Output the (x, y) coordinate of the center of the cell containing the given text.  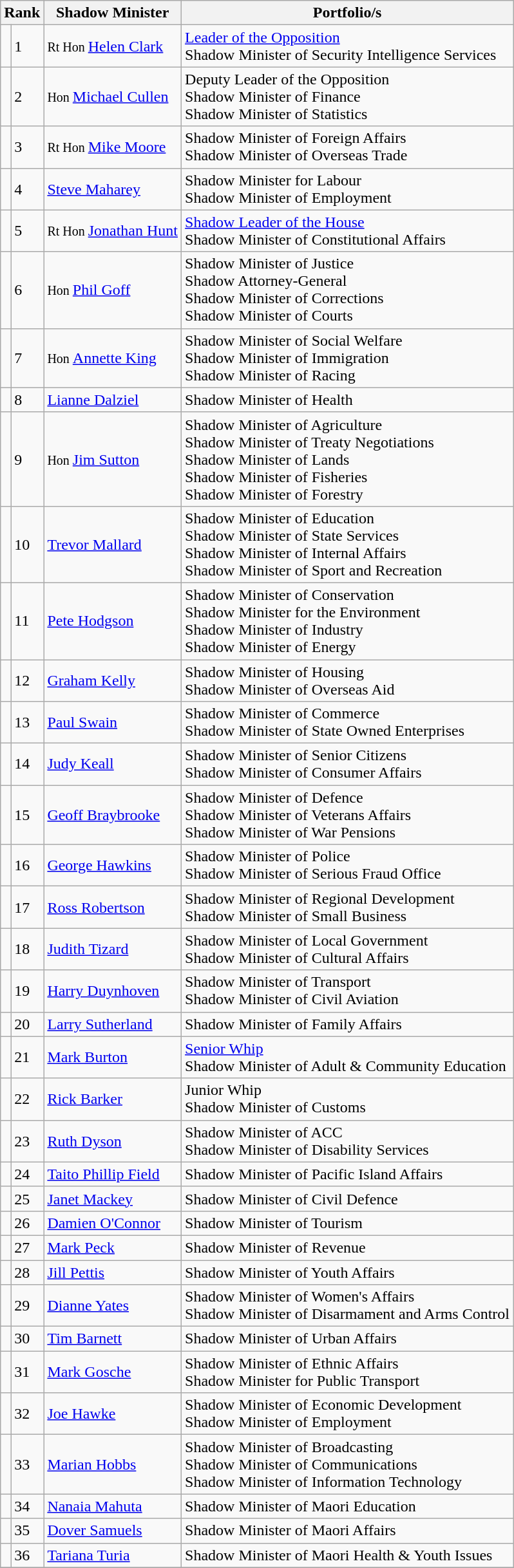
Harry Duynhoven (113, 991)
Shadow Minister of Senior CitizensShadow Minister of Consumer Affairs (348, 765)
9 (27, 459)
25 (27, 1199)
Rick Barker (113, 1099)
Rt Hon Helen Clark (113, 46)
28 (27, 1273)
Shadow Minister of Revenue (348, 1247)
Shadow Minister of JusticeShadow Attorney-GeneralShadow Minister of CorrectionsShadow Minister of Courts (348, 290)
Shadow Minister (113, 13)
Shadow Minister of EducationShadow Minister of State ServicesShadow Minister of Internal AffairsShadow Minister of Sport and Recreation (348, 545)
Shadow Minister of AgricultureShadow Minister of Treaty NegotiationsShadow Minister of LandsShadow Minister of FisheriesShadow Minister of Forestry (348, 459)
Shadow Minister of TransportShadow Minister of Civil Aviation (348, 991)
Judith Tizard (113, 949)
Mark Gosche (113, 1372)
Shadow Minister of BroadcastingShadow Minister of CommunicationsShadow Minister of Information Technology (348, 1464)
Shadow Minister of Maori Health & Youth Issues (348, 1555)
27 (27, 1247)
Shadow Minister of Foreign AffairsShadow Minister of Overseas Trade (348, 147)
Jill Pettis (113, 1273)
Shadow Minister for LabourShadow Minister of Employment (348, 189)
Shadow Minister of Pacific Island Affairs (348, 1174)
Larry Sutherland (113, 1024)
Joe Hawke (113, 1414)
Shadow Minister of Tourism (348, 1223)
8 (27, 400)
2 (27, 97)
Portfolio/s (348, 13)
Hon Jim Sutton (113, 459)
Shadow Minister of Family Affairs (348, 1024)
Mark Burton (113, 1057)
35 (27, 1531)
13 (27, 722)
Shadow Minister of Urban Affairs (348, 1339)
Shadow Minister of PoliceShadow Minister of Serious Fraud Office (348, 865)
36 (27, 1555)
18 (27, 949)
Junior WhipShadow Minister of Customs (348, 1099)
George Hawkins (113, 865)
Shadow Minister of Women's AffairsShadow Minister of Disarmament and Arms Control (348, 1305)
19 (27, 991)
33 (27, 1464)
3 (27, 147)
Geoff Braybrooke (113, 815)
Graham Kelly (113, 680)
34 (27, 1506)
Rt Hon Mike Moore (113, 147)
Damien O'Connor (113, 1223)
20 (27, 1024)
Janet Mackey (113, 1199)
Hon Michael Cullen (113, 97)
14 (27, 765)
Shadow Leader of the HouseShadow Minister of Constitutional Affairs (348, 230)
Tariana Turia (113, 1555)
Shadow Minister of Health (348, 400)
7 (27, 358)
Pete Hodgson (113, 621)
Senior WhipShadow Minister of Adult & Community Education (348, 1057)
6 (27, 290)
Hon Phil Goff (113, 290)
Tim Barnett (113, 1339)
Leader of the OppositionShadow Minister of Security Intelligence Services (348, 46)
Shadow Minister of Local GovernmentShadow Minister of Cultural Affairs (348, 949)
21 (27, 1057)
16 (27, 865)
15 (27, 815)
Shadow Minister of Youth Affairs (348, 1273)
1 (27, 46)
Shadow Minister of CommerceShadow Minister of State Owned Enterprises (348, 722)
Ruth Dyson (113, 1141)
Deputy Leader of the OppositionShadow Minister of FinanceShadow Minister of Statistics (348, 97)
Nanaia Mahuta (113, 1506)
5 (27, 230)
Hon Annette King (113, 358)
4 (27, 189)
10 (27, 545)
Judy Keall (113, 765)
Shadow Minister of Economic DevelopmentShadow Minister of Employment (348, 1414)
Dianne Yates (113, 1305)
Shadow Minister of Maori Affairs (348, 1531)
30 (27, 1339)
23 (27, 1141)
Marian Hobbs (113, 1464)
17 (27, 908)
Shadow Minister of Civil Defence (348, 1199)
Taito Phillip Field (113, 1174)
Mark Peck (113, 1247)
Paul Swain (113, 722)
Dover Samuels (113, 1531)
Steve Maharey (113, 189)
Trevor Mallard (113, 545)
29 (27, 1305)
Shadow Minister of Social WelfareShadow Minister of ImmigrationShadow Minister of Racing (348, 358)
Shadow Minister of ACCShadow Minister of Disability Services (348, 1141)
Lianne Dalziel (113, 400)
22 (27, 1099)
Rank (22, 13)
Shadow Minister of ConservationShadow Minister for the EnvironmentShadow Minister of IndustryShadow Minister of Energy (348, 621)
Ross Robertson (113, 908)
Shadow Minister of Maori Education (348, 1506)
31 (27, 1372)
Shadow Minister of HousingShadow Minister of Overseas Aid (348, 680)
Shadow Minister of Regional DevelopmentShadow Minister of Small Business (348, 908)
24 (27, 1174)
Rt Hon Jonathan Hunt (113, 230)
Shadow Minister of Ethnic AffairsShadow Minister for Public Transport (348, 1372)
32 (27, 1414)
26 (27, 1223)
Shadow Minister of DefenceShadow Minister of Veterans AffairsShadow Minister of War Pensions (348, 815)
11 (27, 621)
12 (27, 680)
